Identify which cell holds the provided text, then report its [X, Y] central coordinate. 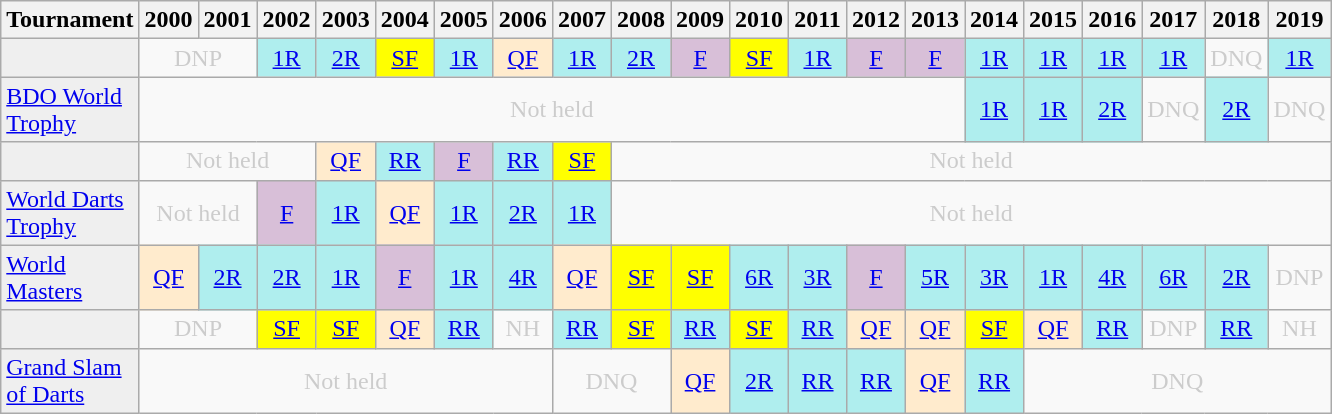
2010 [760, 20]
World Masters [70, 278]
Grand Slam of Darts [70, 380]
2003 [346, 20]
2014 [994, 20]
2011 [818, 20]
2002 [286, 20]
2012 [876, 20]
2016 [1112, 20]
2015 [1054, 20]
2004 [404, 20]
2017 [1174, 20]
Tournament [70, 20]
2000 [168, 20]
2008 [640, 20]
2009 [700, 20]
2005 [464, 20]
World Darts Trophy [70, 212]
5R [934, 278]
2019 [1300, 20]
2018 [1236, 20]
2001 [228, 20]
BDO World Trophy [70, 110]
2007 [582, 20]
2006 [522, 20]
2013 [934, 20]
